Determine the (X, Y) coordinate at the center of the cell enclosing the given text.  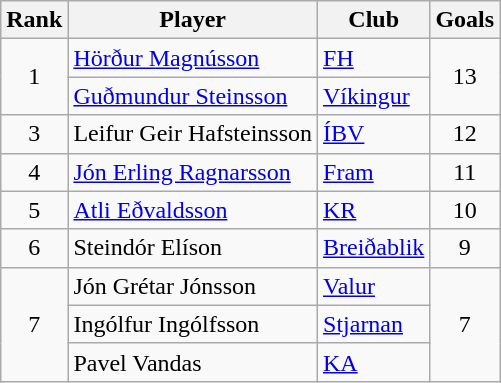
KA (374, 362)
Breiðablik (374, 248)
4 (34, 172)
Player (193, 20)
Ingólfur Ingólfsson (193, 324)
Hörður Magnússon (193, 58)
Leifur Geir Hafsteinsson (193, 134)
ÍBV (374, 134)
FH (374, 58)
12 (465, 134)
13 (465, 77)
Atli Eðvaldsson (193, 210)
6 (34, 248)
Stjarnan (374, 324)
Rank (34, 20)
Jón Grétar Jónsson (193, 286)
Steindór Elíson (193, 248)
Pavel Vandas (193, 362)
Club (374, 20)
Víkingur (374, 96)
1 (34, 77)
3 (34, 134)
Fram (374, 172)
5 (34, 210)
11 (465, 172)
Jón Erling Ragnarsson (193, 172)
10 (465, 210)
KR (374, 210)
9 (465, 248)
Guðmundur Steinsson (193, 96)
Valur (374, 286)
Goals (465, 20)
